Output the [x, y] coordinate of the center of the cell containing the given text.  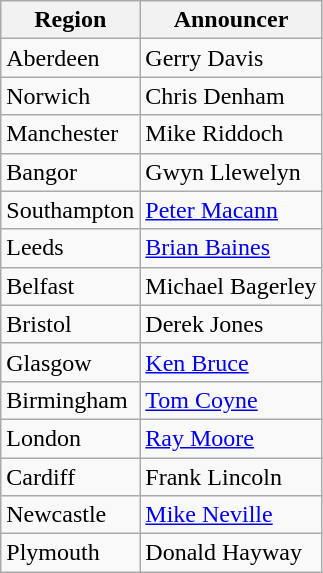
Mike Neville [231, 515]
Ray Moore [231, 438]
Peter Macann [231, 210]
Gwyn Llewelyn [231, 172]
Plymouth [70, 553]
Bristol [70, 324]
Frank Lincoln [231, 477]
Aberdeen [70, 58]
Birmingham [70, 400]
Gerry Davis [231, 58]
Southampton [70, 210]
Region [70, 20]
London [70, 438]
Tom Coyne [231, 400]
Donald Hayway [231, 553]
Chris Denham [231, 96]
Michael Bagerley [231, 286]
Mike Riddoch [231, 134]
Leeds [70, 248]
Manchester [70, 134]
Glasgow [70, 362]
Derek Jones [231, 324]
Announcer [231, 20]
Bangor [70, 172]
Cardiff [70, 477]
Ken Bruce [231, 362]
Brian Baines [231, 248]
Newcastle [70, 515]
Belfast [70, 286]
Norwich [70, 96]
